Return (x, y) of the center of cell containing provided text 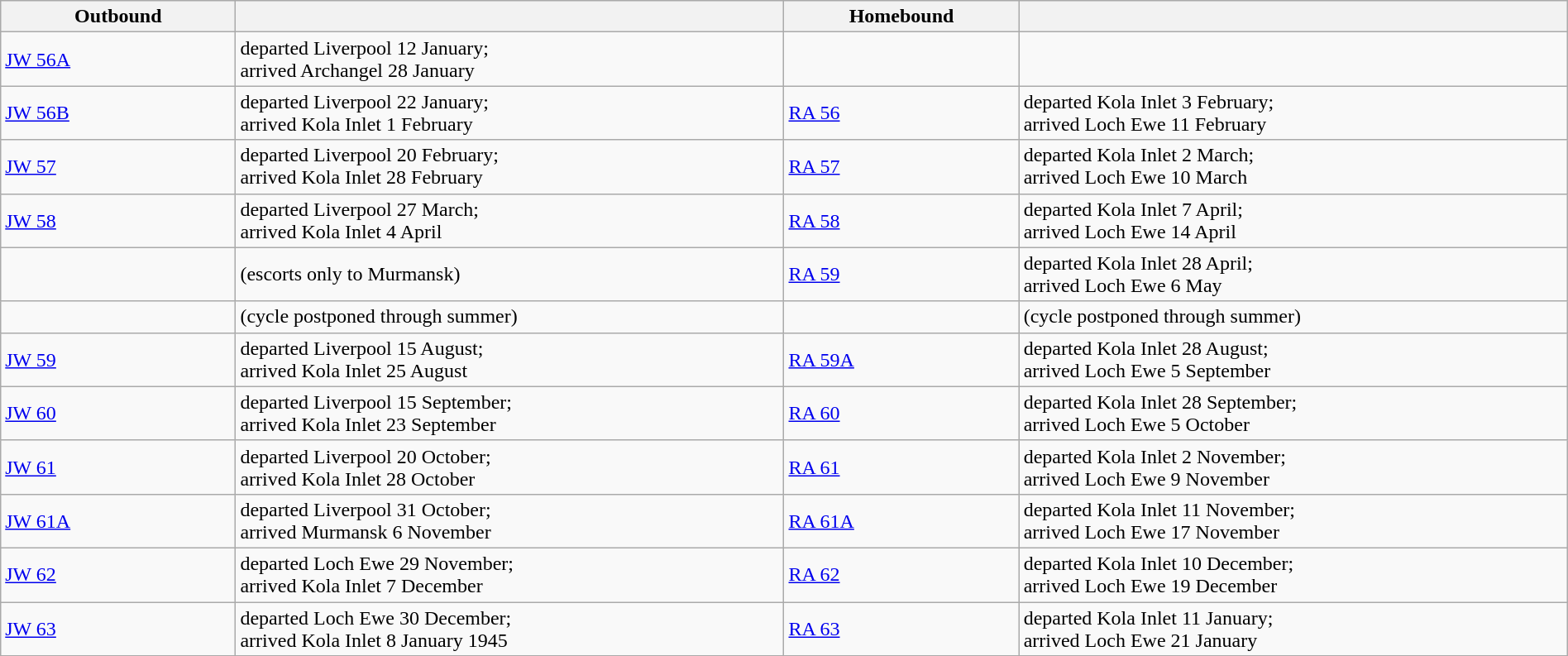
(escorts only to Murmansk) (509, 275)
departed Kola Inlet 28 September;arrived Loch Ewe 5 October (1293, 414)
RA 61A (901, 521)
departed Liverpool 20 February;arrived Kola Inlet 28 February (509, 167)
JW 56B (118, 113)
JW 59 (118, 359)
JW 56A (118, 60)
RA 59 (901, 275)
Outbound (118, 17)
JW 58 (118, 220)
departed Kola Inlet 10 December;arrived Loch Ewe 19 December (1293, 574)
departed Kola Inlet 11 January;arrived Loch Ewe 21 January (1293, 629)
departed Liverpool 15 September;arrived Kola Inlet 23 September (509, 414)
departed Liverpool 27 March;arrived Kola Inlet 4 April (509, 220)
RA 56 (901, 113)
JW 57 (118, 167)
departed Kola Inlet 28 August;arrived Loch Ewe 5 September (1293, 359)
RA 61 (901, 467)
RA 60 (901, 414)
departed Liverpool 22 January;arrived Kola Inlet 1 February (509, 113)
JW 61A (118, 521)
departed Kola Inlet 11 November;arrived Loch Ewe 17 November (1293, 521)
RA 58 (901, 220)
RA 57 (901, 167)
JW 62 (118, 574)
JW 60 (118, 414)
RA 63 (901, 629)
JW 63 (118, 629)
departed Kola Inlet 28 April;arrived Loch Ewe 6 May (1293, 275)
Homebound (901, 17)
departed Kola Inlet 2 March;arrived Loch Ewe 10 March (1293, 167)
departed Kola Inlet 3 February;arrived Loch Ewe 11 February (1293, 113)
RA 62 (901, 574)
departed Liverpool 31 October;arrived Murmansk 6 November (509, 521)
departed Loch Ewe 30 December;arrived Kola Inlet 8 January 1945 (509, 629)
departed Kola Inlet 7 April;arrived Loch Ewe 14 April (1293, 220)
departed Liverpool 20 October;arrived Kola Inlet 28 October (509, 467)
departed Kola Inlet 2 November;arrived Loch Ewe 9 November (1293, 467)
departed Liverpool 12 January;arrived Archangel 28 January (509, 60)
departed Loch Ewe 29 November;arrived Kola Inlet 7 December (509, 574)
JW 61 (118, 467)
departed Liverpool 15 August;arrived Kola Inlet 25 August (509, 359)
RA 59A (901, 359)
